Locate the cell with the specified text and output its (x, y) center coordinate. 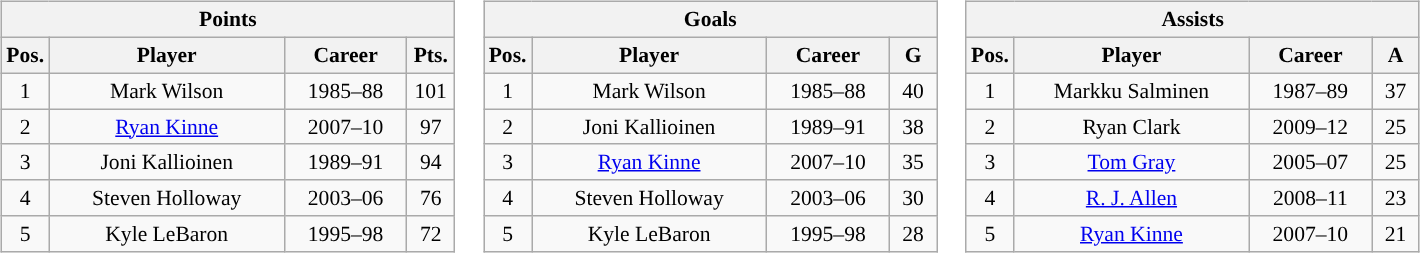
38 (913, 127)
2008–11 (1310, 198)
Goals (710, 20)
Pts. (431, 55)
Assists (1192, 20)
Ryan Clark (1132, 127)
R. J. Allen (1132, 198)
37 (1396, 91)
28 (913, 234)
G (913, 55)
101 (431, 91)
72 (431, 234)
40 (913, 91)
Markku Salminen (1132, 91)
21 (1396, 234)
97 (431, 127)
1987–89 (1310, 91)
Points (228, 20)
76 (431, 198)
2005–07 (1310, 162)
23 (1396, 198)
30 (913, 198)
2009–12 (1310, 127)
35 (913, 162)
Tom Gray (1132, 162)
94 (431, 162)
A (1396, 55)
